From the cell containing the given text, extract its center point as [X, Y] coordinate. 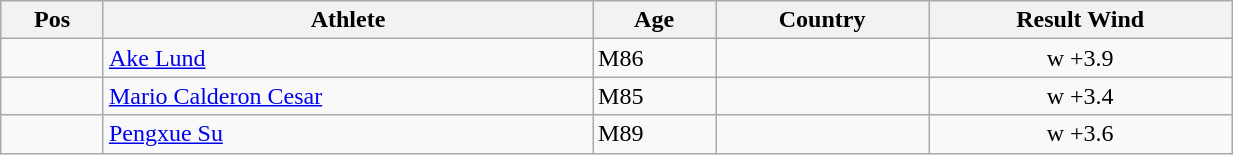
w +3.9 [1080, 58]
M86 [654, 58]
Age [654, 20]
Pengxue Su [348, 134]
M89 [654, 134]
Mario Calderon Cesar [348, 96]
M85 [654, 96]
Result Wind [1080, 20]
w +3.4 [1080, 96]
Country [822, 20]
w +3.6 [1080, 134]
Ake Lund [348, 58]
Pos [52, 20]
Athlete [348, 20]
